Capture the cell that displays the provided text and extract its [X, Y] central coordinate. 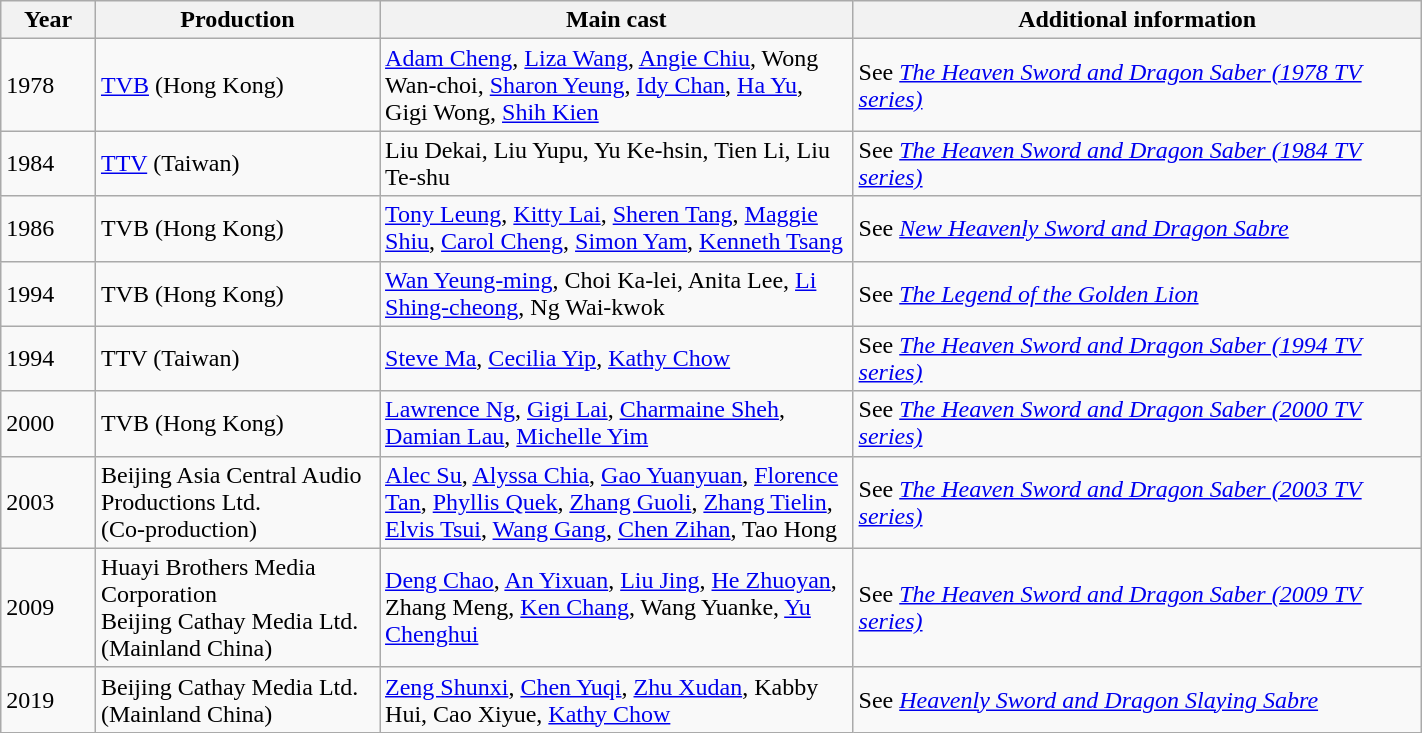
Alec Su, Alyssa Chia, Gao Yuanyuan, Florence Tan, Phyllis Quek, Zhang Guoli, Zhang Tielin, Elvis Tsui, Wang Gang, Chen Zihan, Tao Hong [617, 502]
Main cast [617, 20]
Adam Cheng, Liza Wang, Angie Chiu, Wong Wan-choi, Sharon Yeung, Idy Chan, Ha Yu, Gigi Wong, Shih Kien [617, 85]
2003 [48, 502]
Zeng Shunxi, Chen Yuqi, Zhu Xudan, Kabby Hui, Cao Xiyue, Kathy Chow [617, 700]
See The Legend of the Golden Lion [1137, 294]
Steve Ma, Cecilia Yip, Kathy Chow [617, 358]
Wan Yeung-ming, Choi Ka-lei, Anita Lee, Li Shing-cheong, Ng Wai-kwok [617, 294]
See New Heavenly Sword and Dragon Sabre [1137, 228]
1978 [48, 85]
2000 [48, 424]
Beijing Cathay Media Ltd. (Mainland China) [237, 700]
See The Heaven Sword and Dragon Saber (2000 TV series) [1137, 424]
2009 [48, 608]
Beijing Asia Central Audio Productions Ltd.(Co-production) [237, 502]
See The Heaven Sword and Dragon Saber (1978 TV series) [1137, 85]
See The Heaven Sword and Dragon Saber (1994 TV series) [1137, 358]
Year [48, 20]
Tony Leung, Kitty Lai, Sheren Tang, Maggie Shiu, Carol Cheng, Simon Yam, Kenneth Tsang [617, 228]
Lawrence Ng, Gigi Lai, Charmaine Sheh, Damian Lau, Michelle Yim [617, 424]
Huayi Brothers Media Corporation Beijing Cathay Media Ltd. (Mainland China) [237, 608]
Additional information [1137, 20]
1986 [48, 228]
Production [237, 20]
See The Heaven Sword and Dragon Saber (2009 TV series) [1137, 608]
2019 [48, 700]
Liu Dekai, Liu Yupu, Yu Ke-hsin, Tien Li, Liu Te-shu [617, 164]
1984 [48, 164]
Deng Chao, An Yixuan, Liu Jing, He Zhuoyan, Zhang Meng, Ken Chang, Wang Yuanke, Yu Chenghui [617, 608]
See Heavenly Sword and Dragon Slaying Sabre [1137, 700]
See The Heaven Sword and Dragon Saber (2003 TV series) [1137, 502]
See The Heaven Sword and Dragon Saber (1984 TV series) [1137, 164]
